Extract the [x, y] coordinate from the center of the cell holding the provided text.  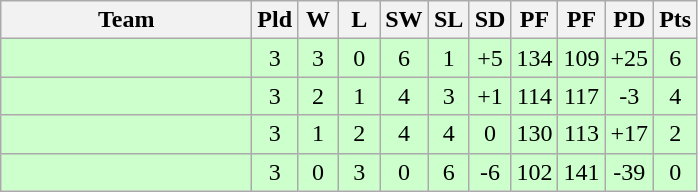
-3 [630, 96]
SD [490, 20]
141 [582, 172]
-6 [490, 172]
+5 [490, 58]
113 [582, 134]
Team [126, 20]
SW [404, 20]
134 [534, 58]
Pld [275, 20]
117 [582, 96]
Pts [676, 20]
PD [630, 20]
W [318, 20]
+17 [630, 134]
L [360, 20]
-39 [630, 172]
114 [534, 96]
+25 [630, 58]
109 [582, 58]
SL [448, 20]
+1 [490, 96]
102 [534, 172]
130 [534, 134]
